Scan for the cell matching the given text and deliver its [x, y] coordinate at center. 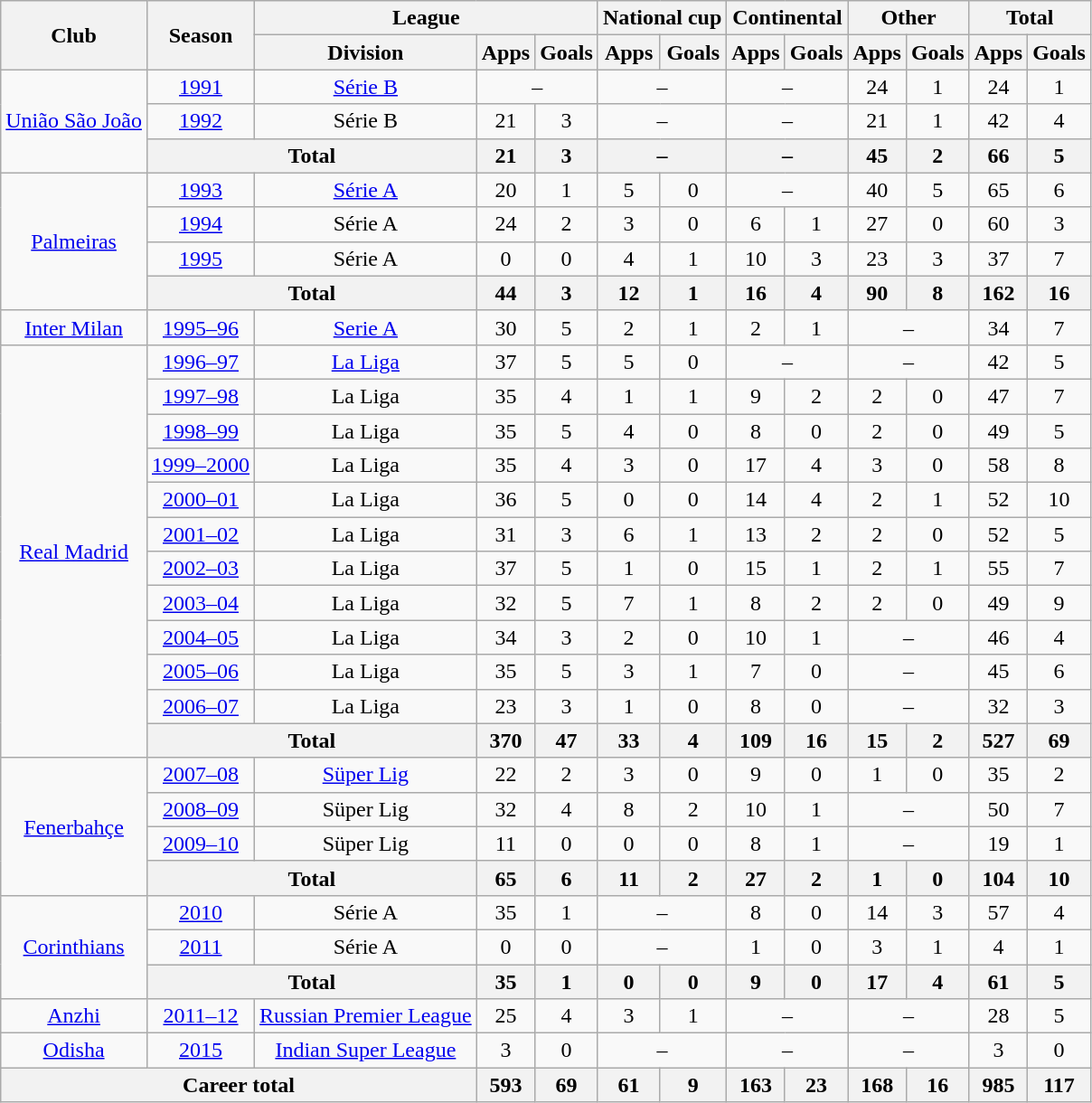
20 [505, 190]
Real Madrid [74, 551]
Career total [239, 1085]
1996–97 [201, 362]
2001–02 [201, 534]
2007–08 [201, 775]
2004–05 [201, 637]
2011 [201, 947]
National cup [662, 18]
1994 [201, 224]
50 [998, 809]
12 [628, 293]
28 [998, 1016]
2011–12 [201, 1016]
Club [74, 35]
1997–98 [201, 396]
2015 [201, 1051]
66 [998, 156]
19 [998, 844]
Odisha [74, 1051]
162 [998, 293]
Season [201, 35]
117 [1059, 1085]
985 [998, 1085]
1993 [201, 190]
1999–2000 [201, 466]
370 [505, 740]
League [427, 18]
1995 [201, 259]
31 [505, 534]
13 [756, 534]
2008–09 [201, 809]
33 [628, 740]
1998–99 [201, 431]
593 [505, 1085]
Fenerbahçe [74, 826]
Corinthians [74, 947]
União São João [74, 121]
60 [998, 224]
Russian Premier League [366, 1016]
2002–03 [201, 569]
57 [998, 912]
Inter Milan [74, 327]
2003–04 [201, 603]
58 [998, 466]
104 [998, 878]
Serie A [366, 327]
109 [756, 740]
55 [998, 569]
2009–10 [201, 844]
44 [505, 293]
36 [505, 500]
527 [998, 740]
Other [908, 18]
Palmeiras [74, 241]
30 [505, 327]
40 [877, 190]
2005–06 [201, 672]
2006–07 [201, 706]
22 [505, 775]
25 [505, 1016]
1991 [201, 87]
Indian Super League [366, 1051]
2010 [201, 912]
Division [366, 52]
90 [877, 293]
163 [756, 1085]
46 [998, 637]
168 [877, 1085]
1995–96 [201, 327]
1992 [201, 121]
2000–01 [201, 500]
Anzhi [74, 1016]
Continental [787, 18]
